From the cell containing the given text, extract its center point as (X, Y) coordinate. 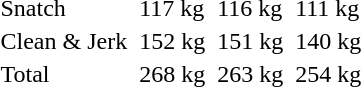
152 kg (172, 41)
151 kg (250, 41)
